From the cell containing the given text, extract its center point as (X, Y) coordinate. 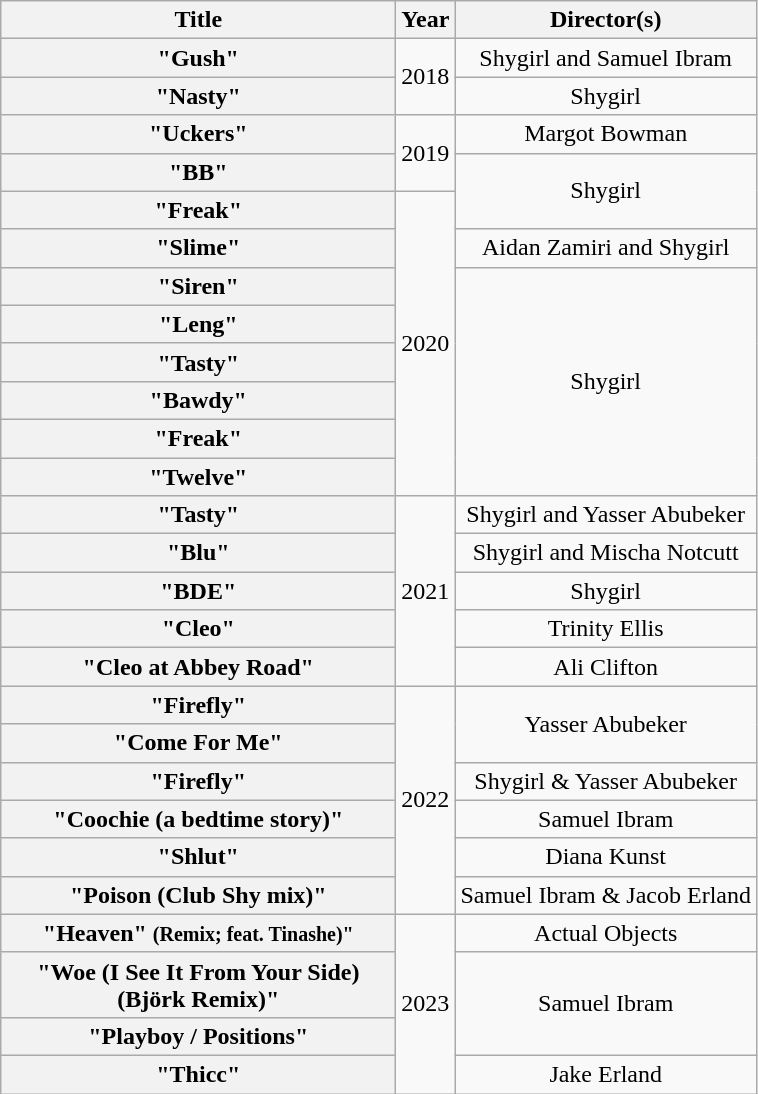
2021 (426, 591)
Margot Bowman (606, 134)
"Leng" (198, 324)
Aidan Zamiri and Shygirl (606, 248)
Director(s) (606, 20)
Yasser Abubeker (606, 724)
"Thicc" (198, 1074)
Shygirl & Yasser Abubeker (606, 781)
"Blu" (198, 553)
2022 (426, 800)
"BB" (198, 172)
"Come For Me" (198, 743)
2019 (426, 153)
"Uckers" (198, 134)
Title (198, 20)
"Siren" (198, 286)
"Heaven" (Remix; feat. Tinashe)" (198, 933)
Ali Clifton (606, 667)
Shygirl and Mischa Notcutt (606, 553)
Diana Kunst (606, 857)
Year (426, 20)
2020 (426, 343)
Actual Objects (606, 933)
2018 (426, 77)
"Coochie (a bedtime story)" (198, 819)
Jake Erland (606, 1074)
"Poison (Club Shy mix)" (198, 895)
2023 (426, 1004)
"Shlut" (198, 857)
"Bawdy" (198, 400)
"BDE" (198, 591)
Shygirl and Samuel Ibram (606, 58)
"Slime" (198, 248)
Trinity Ellis (606, 629)
"Cleo at Abbey Road" (198, 667)
Samuel Ibram & Jacob Erland (606, 895)
Shygirl and Yasser Abubeker (606, 515)
"Playboy / Positions" (198, 1036)
"Woe (I See It From Your Side) (Björk Remix)" (198, 984)
"Nasty" (198, 96)
"Cleo" (198, 629)
"Gush" (198, 58)
"Twelve" (198, 477)
